Locate the cell with the specified text and output its (x, y) center coordinate. 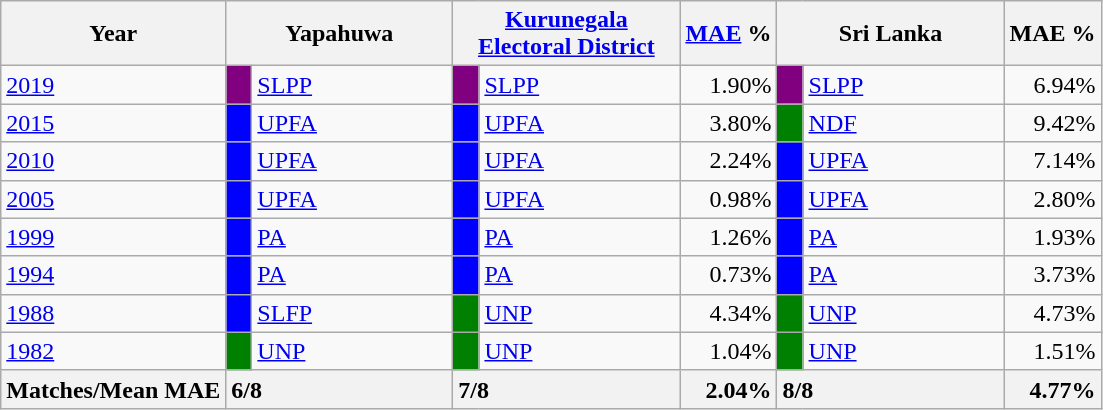
2019 (114, 85)
0.73% (728, 275)
Sri Lanka (890, 34)
0.98% (728, 199)
1988 (114, 313)
1994 (114, 275)
8/8 (890, 389)
1.04% (728, 351)
3.73% (1052, 275)
1.51% (1052, 351)
2.80% (1052, 199)
1.90% (728, 85)
NDF (904, 123)
Kurunegala Electoral District (566, 34)
6.94% (1052, 85)
2015 (114, 123)
6/8 (340, 389)
1999 (114, 237)
2.04% (728, 389)
7/8 (566, 389)
7.14% (1052, 161)
2.24% (728, 161)
1.93% (1052, 237)
9.42% (1052, 123)
4.77% (1052, 389)
Year (114, 34)
1.26% (728, 237)
2005 (114, 199)
4.73% (1052, 313)
3.80% (728, 123)
SLFP (352, 313)
2010 (114, 161)
4.34% (728, 313)
Yapahuwa (340, 34)
1982 (114, 351)
Matches/Mean MAE (114, 389)
